Provide the [x, y] coordinate of the cell's center where the given text is located.  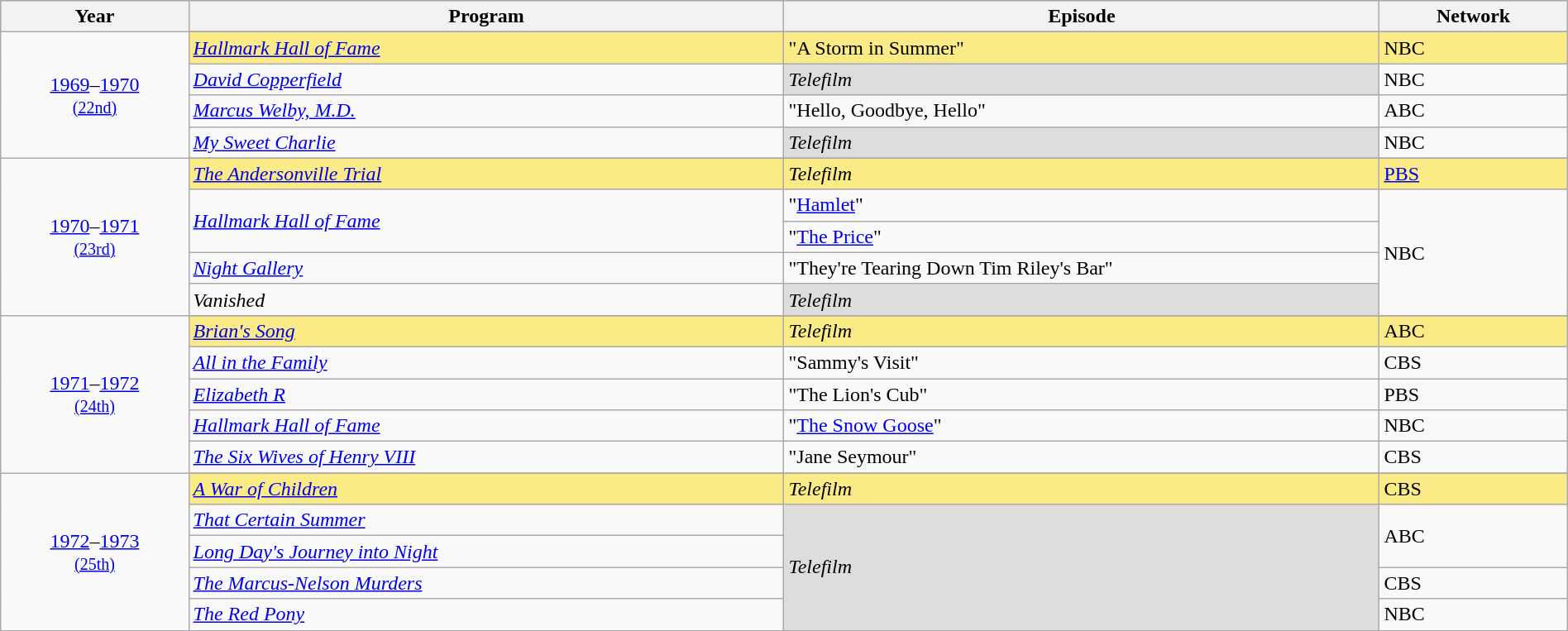
"The Price" [1082, 237]
All in the Family [486, 362]
Year [94, 17]
Program [486, 17]
Episode [1082, 17]
The Marcus-Nelson Murders [486, 583]
That Certain Summer [486, 520]
Long Day's Journey into Night [486, 552]
The Red Pony [486, 614]
Night Gallery [486, 268]
"The Lion's Cub" [1082, 394]
"Jane Seymour" [1082, 457]
1972–1973(25th) [94, 552]
Brian's Song [486, 331]
1969–1970(22nd) [94, 95]
"A Storm in Summer" [1082, 48]
Vanished [486, 299]
Marcus Welby, M.D. [486, 111]
Network [1474, 17]
"Hello, Goodbye, Hello" [1082, 111]
My Sweet Charlie [486, 142]
"Hamlet" [1082, 205]
1971–1972(24th) [94, 394]
The Andersonville Trial [486, 174]
"The Snow Goose" [1082, 426]
Elizabeth R [486, 394]
David Copperfield [486, 79]
The Six Wives of Henry VIII [486, 457]
A War of Children [486, 489]
1970–1971(23rd) [94, 237]
"They're Tearing Down Tim Riley's Bar" [1082, 268]
"Sammy's Visit" [1082, 362]
